Find where the given text appears and provide that cell's center as (x, y) coordinate. 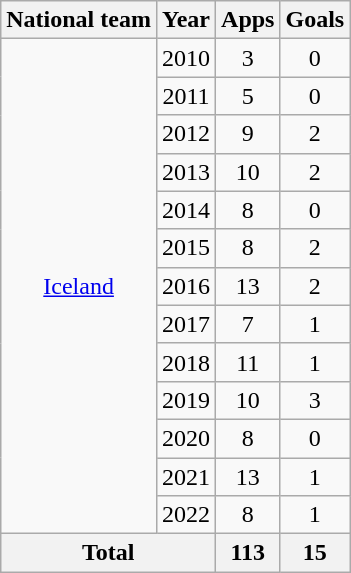
2011 (186, 96)
5 (248, 96)
11 (248, 362)
National team (79, 20)
15 (315, 553)
2015 (186, 248)
2016 (186, 286)
113 (248, 553)
Apps (248, 20)
2022 (186, 515)
7 (248, 324)
2018 (186, 362)
2017 (186, 324)
2021 (186, 477)
2013 (186, 172)
2020 (186, 438)
Total (108, 553)
2012 (186, 134)
2019 (186, 400)
Year (186, 20)
Goals (315, 20)
Iceland (79, 286)
9 (248, 134)
2014 (186, 210)
2010 (186, 58)
